Return the (X, Y) coordinate for the center point of the cell that contains the specified text.  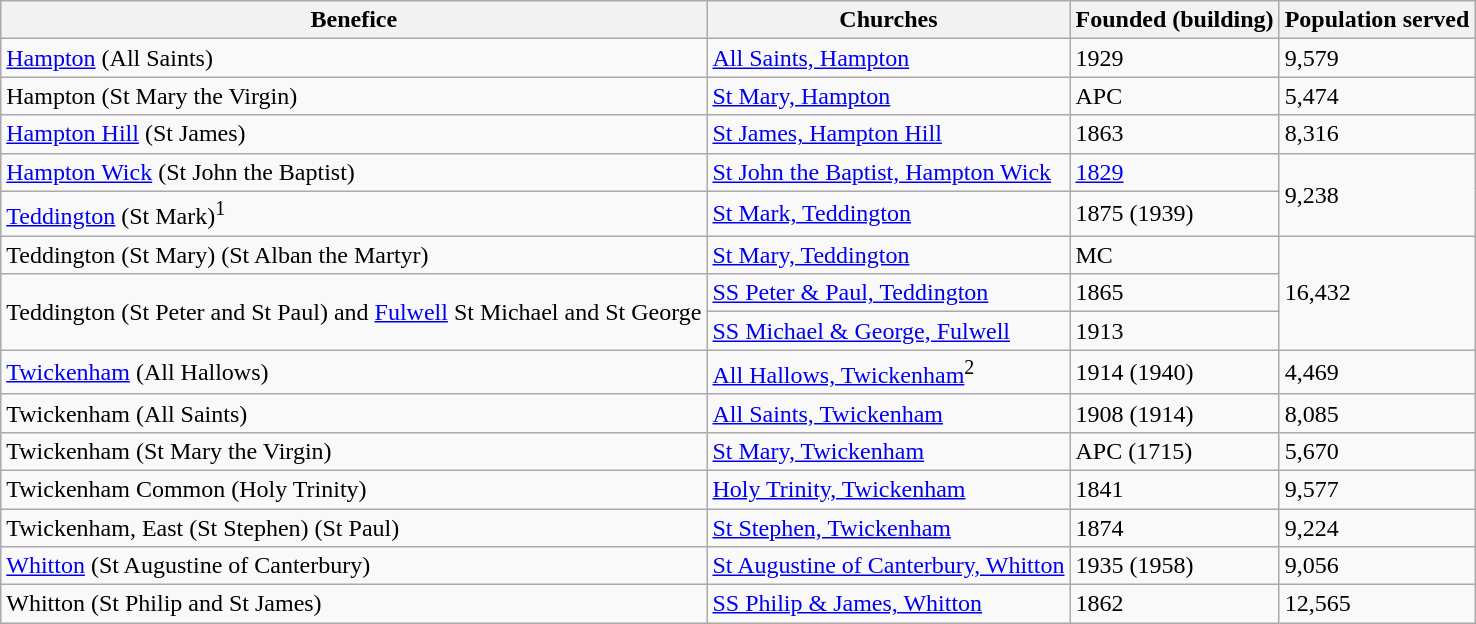
8,085 (1377, 413)
All Hallows, Twickenham2 (888, 372)
1829 (1174, 172)
St Mark, Teddington (888, 214)
9,056 (1377, 566)
APC (1174, 96)
SS Philip & James, Whitton (888, 604)
1913 (1174, 331)
1862 (1174, 604)
1863 (1174, 134)
16,432 (1377, 293)
1874 (1174, 528)
1929 (1174, 58)
Holy Trinity, Twickenham (888, 489)
1914 (1940) (1174, 372)
1865 (1174, 293)
St John the Baptist, Hampton Wick (888, 172)
Churches (888, 20)
Twickenham (St Mary the Virgin) (354, 451)
8,316 (1377, 134)
SS Michael & George, Fulwell (888, 331)
Teddington (St Mary) (St Alban the Martyr) (354, 255)
All Saints, Twickenham (888, 413)
9,577 (1377, 489)
Hampton (St Mary the Virgin) (354, 96)
SS Peter & Paul, Teddington (888, 293)
12,565 (1377, 604)
Hampton Wick (St John the Baptist) (354, 172)
9,238 (1377, 194)
Twickenham, East (St Stephen) (St Paul) (354, 528)
Hampton (All Saints) (354, 58)
APC (1715) (1174, 451)
5,474 (1377, 96)
MC (1174, 255)
5,670 (1377, 451)
Population served (1377, 20)
Twickenham (All Hallows) (354, 372)
St James, Hampton Hill (888, 134)
1908 (1914) (1174, 413)
Founded (building) (1174, 20)
St Augustine of Canterbury, Whitton (888, 566)
1935 (1958) (1174, 566)
St Stephen, Twickenham (888, 528)
Twickenham Common (Holy Trinity) (354, 489)
Teddington (St Mark)1 (354, 214)
St Mary, Teddington (888, 255)
9,579 (1377, 58)
Benefice (354, 20)
Whitton (St Augustine of Canterbury) (354, 566)
St Mary, Twickenham (888, 451)
1875 (1939) (1174, 214)
All Saints, Hampton (888, 58)
9,224 (1377, 528)
Twickenham (All Saints) (354, 413)
Teddington (St Peter and St Paul) and Fulwell St Michael and St George (354, 312)
1841 (1174, 489)
St Mary, Hampton (888, 96)
Whitton (St Philip and St James) (354, 604)
4,469 (1377, 372)
Hampton Hill (St James) (354, 134)
